Capture the cell that displays the provided text and extract its (x, y) central coordinate. 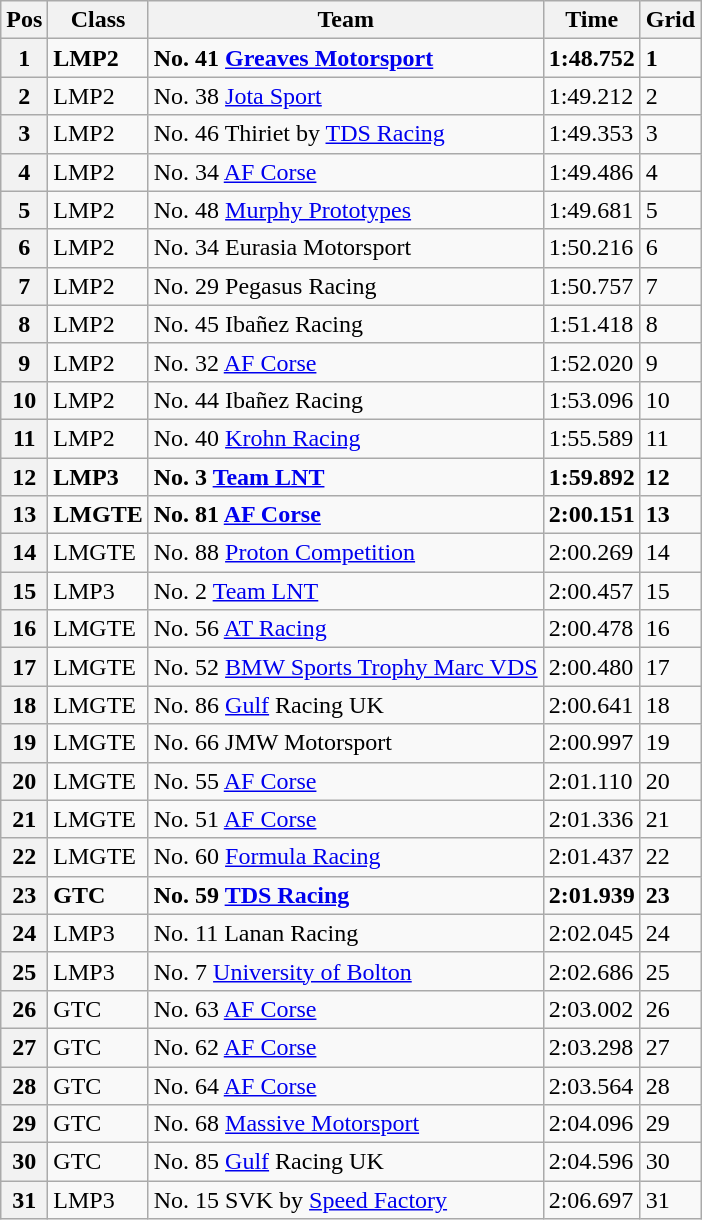
2:04.596 (592, 1162)
No. 88 Proton Competition (346, 553)
No. 63 AF Corse (346, 1009)
No. 44 Ibañez Racing (346, 400)
2:01.110 (592, 781)
1:59.892 (592, 477)
2:03.564 (592, 1085)
No. 2 Team LNT (346, 591)
No. 45 Ibañez Racing (346, 324)
No. 86 Gulf Racing UK (346, 705)
No. 51 AF Corse (346, 819)
Team (346, 20)
2:00.478 (592, 629)
1:50.757 (592, 286)
No. 40 Krohn Racing (346, 438)
1:51.418 (592, 324)
No. 32 AF Corse (346, 362)
No. 34 Eurasia Motorsport (346, 248)
2:00.151 (592, 515)
No. 56 AT Racing (346, 629)
No. 7 University of Bolton (346, 971)
2:01.437 (592, 857)
2:00.457 (592, 591)
No. 46 Thiriet by TDS Racing (346, 134)
1:50.216 (592, 248)
2:00.269 (592, 553)
1:52.020 (592, 362)
1:55.589 (592, 438)
No. 60 Formula Racing (346, 857)
No. 68 Massive Motorsport (346, 1124)
No. 64 AF Corse (346, 1085)
2:06.697 (592, 1200)
No. 3 Team LNT (346, 477)
2:00.480 (592, 667)
2:02.045 (592, 933)
2:02.686 (592, 971)
2:01.336 (592, 819)
No. 85 Gulf Racing UK (346, 1162)
1:53.096 (592, 400)
No. 41 Greaves Motorsport (346, 58)
No. 29 Pegasus Racing (346, 286)
Time (592, 20)
No. 15 SVK by Speed Factory (346, 1200)
1:49.212 (592, 96)
2:03.002 (592, 1009)
1:49.353 (592, 134)
2:00.997 (592, 743)
2:04.096 (592, 1124)
Grid (670, 20)
1:49.681 (592, 210)
No. 34 AF Corse (346, 172)
No. 62 AF Corse (346, 1047)
Pos (24, 20)
1:48.752 (592, 58)
No. 66 JMW Motorsport (346, 743)
No. 48 Murphy Prototypes (346, 210)
No. 38 Jota Sport (346, 96)
1:49.486 (592, 172)
2:03.298 (592, 1047)
No. 11 Lanan Racing (346, 933)
No. 55 AF Corse (346, 781)
No. 81 AF Corse (346, 515)
Class (98, 20)
No. 59 TDS Racing (346, 895)
2:01.939 (592, 895)
2:00.641 (592, 705)
No. 52 BMW Sports Trophy Marc VDS (346, 667)
